For the text-containing cell, return its midpoint in (x, y) coordinate format. 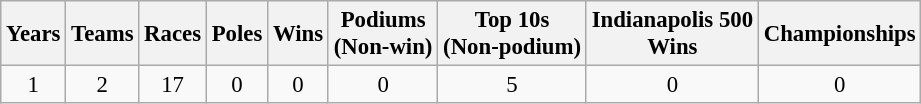
Top 10s(Non-podium) (512, 34)
Years (34, 34)
Teams (102, 34)
Championships (840, 34)
2 (102, 85)
1 (34, 85)
5 (512, 85)
Poles (236, 34)
Races (173, 34)
17 (173, 85)
Wins (298, 34)
Indianapolis 500Wins (672, 34)
Podiums(Non-win) (382, 34)
